Provide the (X, Y) coordinate of the cell's center where the given text is located.  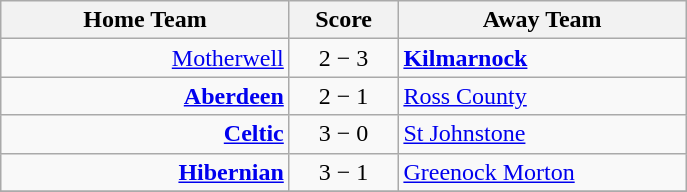
Kilmarnock (542, 58)
Away Team (542, 20)
2 − 3 (344, 58)
Aberdeen (146, 96)
St Johnstone (542, 134)
3 − 0 (344, 134)
Hibernian (146, 172)
Score (344, 20)
Ross County (542, 96)
Motherwell (146, 58)
3 − 1 (344, 172)
Home Team (146, 20)
2 − 1 (344, 96)
Celtic (146, 134)
Greenock Morton (542, 172)
